For the text-containing cell, return its midpoint in (X, Y) coordinate format. 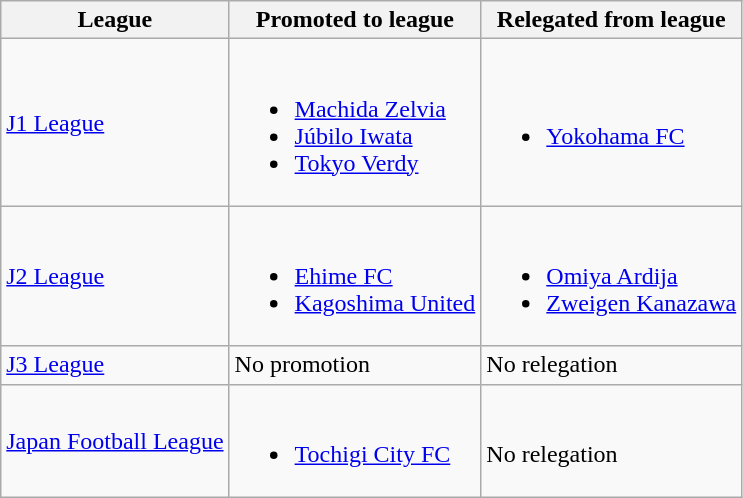
Yokohama FC (612, 122)
J1 League (115, 122)
Promoted to league (355, 20)
Japan Football League (115, 440)
League (115, 20)
J2 League (115, 276)
Ehime FC Kagoshima United (355, 276)
Relegated from league (612, 20)
No promotion (355, 365)
Tochigi City FC (355, 440)
Machida Zelvia Júbilo Iwata Tokyo Verdy (355, 122)
J3 League (115, 365)
Omiya Ardija Zweigen Kanazawa (612, 276)
